From the cell containing the given text, extract its center point as (x, y) coordinate. 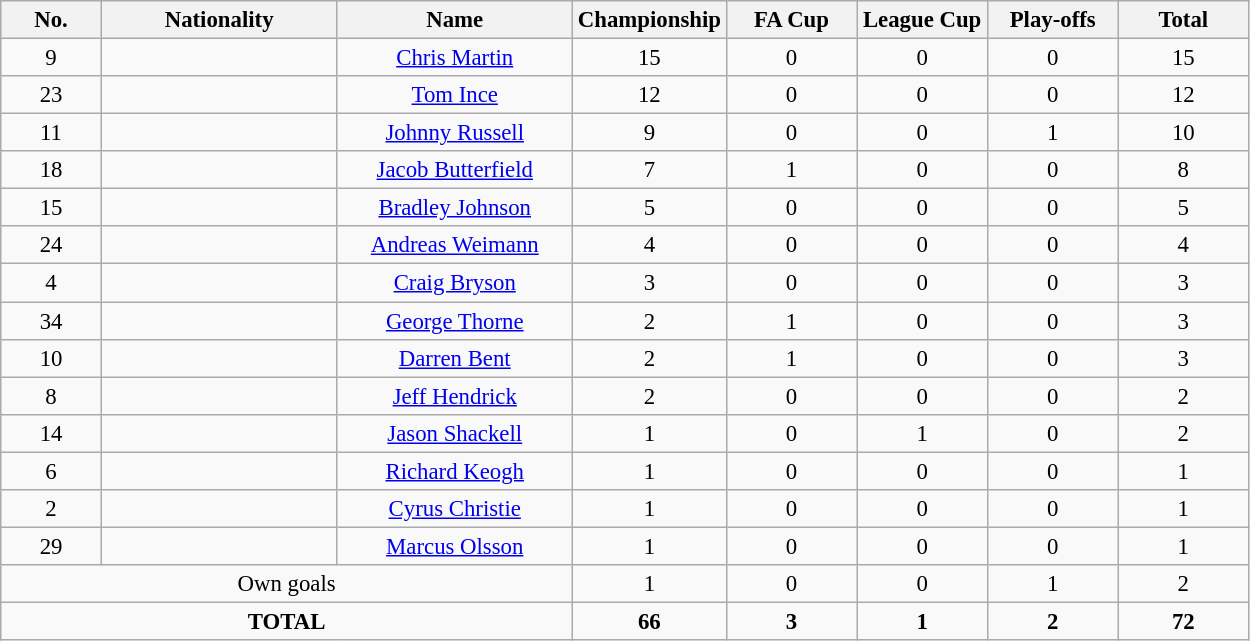
11 (52, 133)
Championship (650, 20)
34 (52, 321)
7 (650, 170)
Cyrus Christie (455, 509)
6 (52, 471)
72 (1184, 621)
Jeff Hendrick (455, 396)
League Cup (922, 20)
Andreas Weimann (455, 245)
14 (52, 433)
Marcus Olsson (455, 546)
Darren Bent (455, 358)
Name (455, 20)
Jason Shackell (455, 433)
23 (52, 95)
Jacob Butterfield (455, 170)
Richard Keogh (455, 471)
Play-offs (1052, 20)
Bradley Johnson (455, 208)
18 (52, 170)
29 (52, 546)
24 (52, 245)
TOTAL (287, 621)
No. (52, 20)
FA Cup (792, 20)
George Thorne (455, 321)
Own goals (287, 584)
Johnny Russell (455, 133)
Tom Ince (455, 95)
Nationality (219, 20)
Chris Martin (455, 58)
Total (1184, 20)
66 (650, 621)
Craig Bryson (455, 283)
